Scan for the cell matching the given text and deliver its [X, Y] coordinate at center. 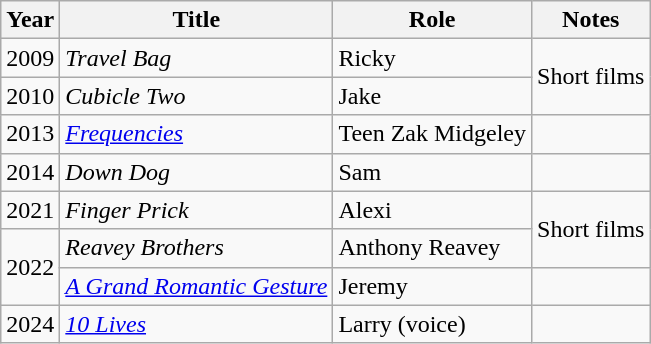
2022 [30, 267]
Jake [432, 96]
A Grand Romantic Gesture [196, 286]
10 Lives [196, 324]
Frequencies [196, 134]
Year [30, 20]
Ricky [432, 58]
Reavey Brothers [196, 248]
Title [196, 20]
2013 [30, 134]
Finger Prick [196, 210]
Sam [432, 172]
2024 [30, 324]
Cubicle Two [196, 96]
Role [432, 20]
2009 [30, 58]
Larry (voice) [432, 324]
Down Dog [196, 172]
Travel Bag [196, 58]
Notes [591, 20]
2021 [30, 210]
Anthony Reavey [432, 248]
Jeremy [432, 286]
Alexi [432, 210]
Teen Zak Midgeley [432, 134]
2010 [30, 96]
2014 [30, 172]
